Output the (X, Y) coordinate of the center of the cell containing the given text.  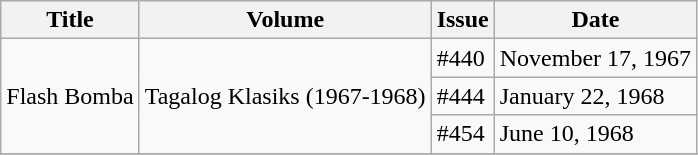
Issue (462, 20)
Volume (285, 20)
Title (70, 20)
#440 (462, 58)
January 22, 1968 (595, 96)
#454 (462, 134)
#444 (462, 96)
Flash Bomba (70, 96)
Tagalog Klasiks (1967-1968) (285, 96)
November 17, 1967 (595, 58)
Date (595, 20)
June 10, 1968 (595, 134)
